Identify which cell holds the provided text, then report its [x, y] central coordinate. 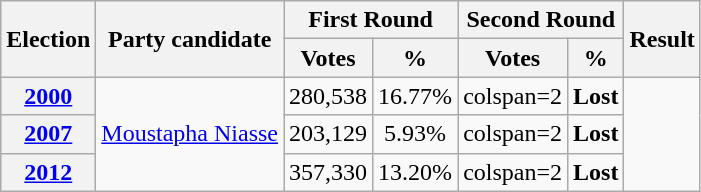
2007 [48, 134]
2012 [48, 172]
16.77% [416, 96]
5.93% [416, 134]
203,129 [328, 134]
Election [48, 39]
357,330 [328, 172]
Result [662, 39]
280,538 [328, 96]
Second Round [541, 20]
13.20% [416, 172]
2000 [48, 96]
Party candidate [190, 39]
Moustapha Niasse [190, 134]
First Round [371, 20]
